Return (X, Y) of the center of cell containing provided text 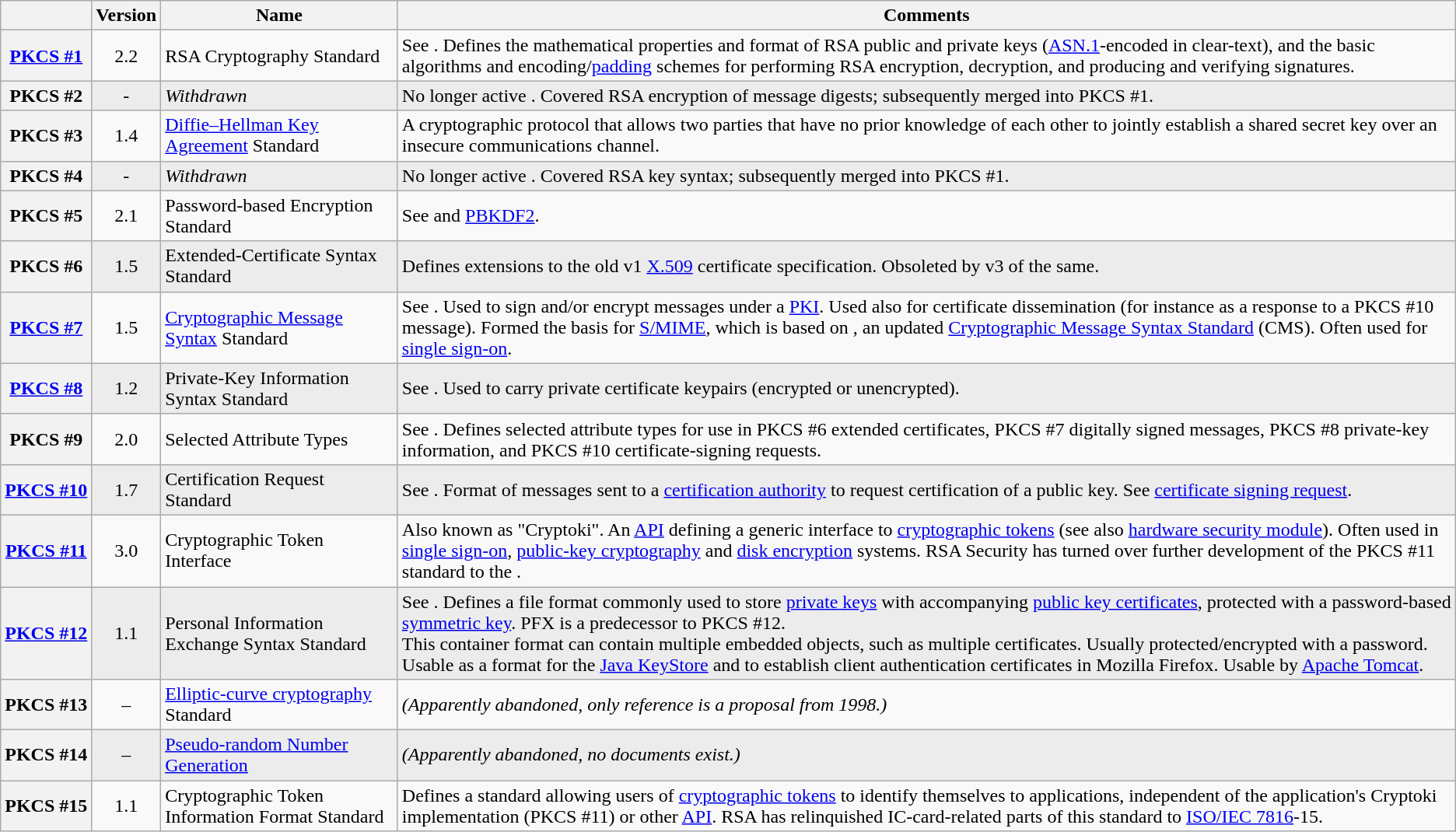
Comments (926, 16)
PKCS #4 (47, 176)
PKCS #8 (47, 389)
2.1 (126, 216)
No longer active . Covered RSA key syntax; subsequently merged into PKCS #1. (926, 176)
PKCS #13 (47, 704)
1.7 (126, 490)
Private-Key Information Syntax Standard (280, 389)
1.2 (126, 389)
Certification Request Standard (280, 490)
Pseudo-random Number Generation (280, 756)
Personal Information Exchange Syntax Standard (280, 633)
Password-based Encryption Standard (280, 216)
No longer active . Covered RSA encryption of message digests; subsequently merged into PKCS #1. (926, 96)
See . Format of messages sent to a certification authority to request certification of a public key. See certificate signing request. (926, 490)
PKCS #12 (47, 633)
PKCS #14 (47, 756)
PKCS #2 (47, 96)
3.0 (126, 551)
Selected Attribute Types (280, 439)
PKCS #15 (47, 806)
Cryptographic Message Syntax Standard (280, 327)
PKCS #7 (47, 327)
Extended-Certificate Syntax Standard (280, 266)
Cryptographic Token Interface (280, 551)
RSA Cryptography Standard (280, 56)
Cryptographic Token Information Format Standard (280, 806)
PKCS #1 (47, 56)
PKCS #6 (47, 266)
(Apparently abandoned, no documents exist.) (926, 756)
Diffie–Hellman Key Agreement Standard (280, 135)
Version (126, 16)
See . Used to carry private certificate keypairs (encrypted or unencrypted). (926, 389)
2.0 (126, 439)
PKCS #5 (47, 216)
PKCS #10 (47, 490)
Defines extensions to the old v1 X.509 certificate specification. Obsoleted by v3 of the same. (926, 266)
Elliptic-curve cryptography Standard (280, 704)
2.2 (126, 56)
See and PBKDF2. (926, 216)
PKCS #9 (47, 439)
(Apparently abandoned, only reference is a proposal from 1998.) (926, 704)
Name (280, 16)
PKCS #3 (47, 135)
1.4 (126, 135)
PKCS #11 (47, 551)
